Pinpoint the cell where the given text exists, returning its (X, Y) midpoint coordinate. 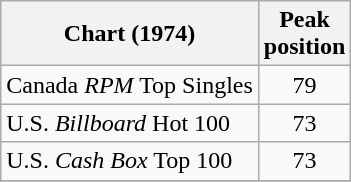
79 (304, 85)
U.S. Billboard Hot 100 (130, 123)
Canada RPM Top Singles (130, 85)
U.S. Cash Box Top 100 (130, 161)
Peakposition (304, 34)
Chart (1974) (130, 34)
